Search for the cell housing the specified text and yield its (X, Y) center coordinate. 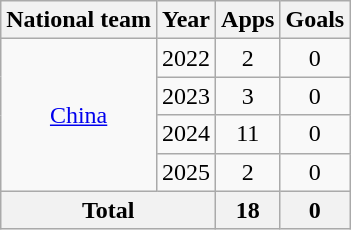
11 (248, 134)
2025 (186, 172)
Goals (315, 20)
China (79, 115)
2023 (186, 96)
2022 (186, 58)
2024 (186, 134)
Apps (248, 20)
Year (186, 20)
3 (248, 96)
18 (248, 210)
Total (108, 210)
National team (79, 20)
